Provide the (x, y) coordinate of the cell's center where the given text is located.  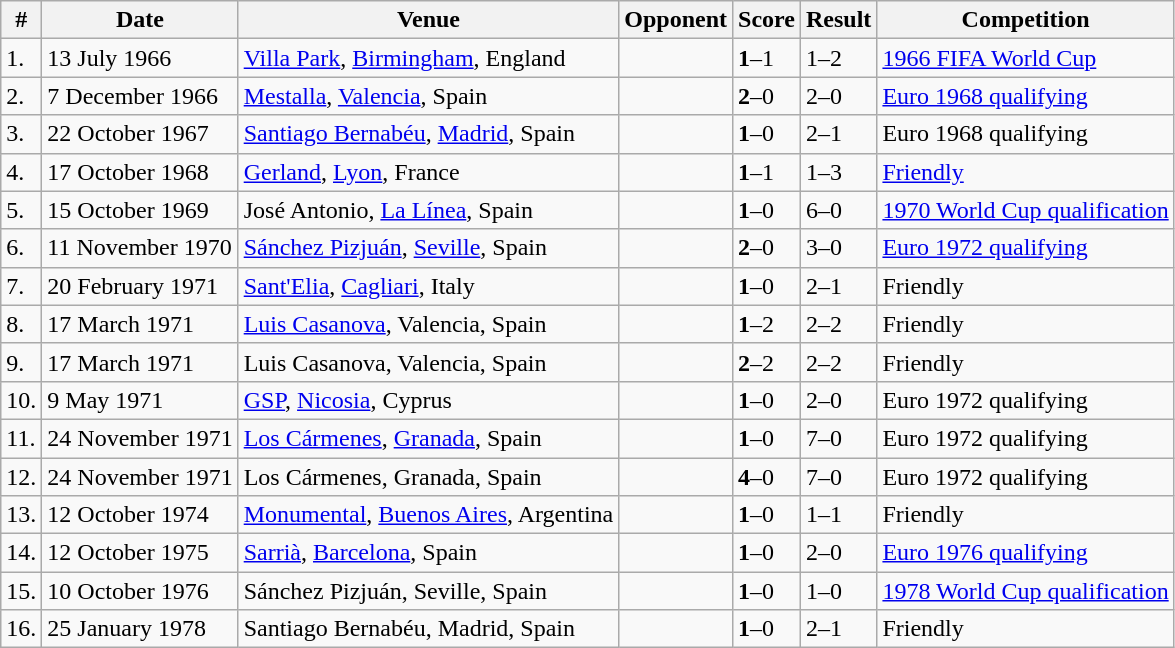
Mestalla, Valencia, Spain (428, 96)
# (22, 20)
Date (140, 20)
16. (22, 629)
1970 World Cup qualification (1026, 210)
Villa Park, Birmingham, England (428, 58)
Gerland, Lyon, France (428, 172)
7. (22, 286)
6–0 (838, 210)
Score (767, 20)
12 October 1975 (140, 553)
Venue (428, 20)
15 October 1969 (140, 210)
José Antonio, La Línea, Spain (428, 210)
11. (22, 438)
3. (22, 134)
Result (838, 20)
Competition (1026, 20)
1. (22, 58)
17 October 1968 (140, 172)
GSP, Nicosia, Cyprus (428, 400)
13 July 1966 (140, 58)
11 November 1970 (140, 248)
3–0 (838, 248)
8. (22, 324)
13. (22, 515)
4–0 (767, 477)
10. (22, 400)
5. (22, 210)
12 October 1974 (140, 515)
10 October 1976 (140, 591)
20 February 1971 (140, 286)
22 October 1967 (140, 134)
1966 FIFA World Cup (1026, 58)
14. (22, 553)
7 December 1966 (140, 96)
4. (22, 172)
6. (22, 248)
9. (22, 362)
1978 World Cup qualification (1026, 591)
2. (22, 96)
Opponent (676, 20)
Sarrià, Barcelona, Spain (428, 553)
Sant'Elia, Cagliari, Italy (428, 286)
Euro 1976 qualifying (1026, 553)
1–3 (838, 172)
12. (22, 477)
Monumental, Buenos Aires, Argentina (428, 515)
15. (22, 591)
9 May 1971 (140, 400)
25 January 1978 (140, 629)
